Scan for the cell matching the given text and deliver its (x, y) coordinate at center. 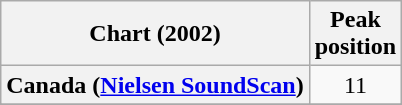
Peakposition (355, 34)
Canada (Nielsen SoundScan) (155, 85)
Chart (2002) (155, 34)
11 (355, 85)
